Detect which cell encompasses the target text, then output its [X, Y] center coordinate. 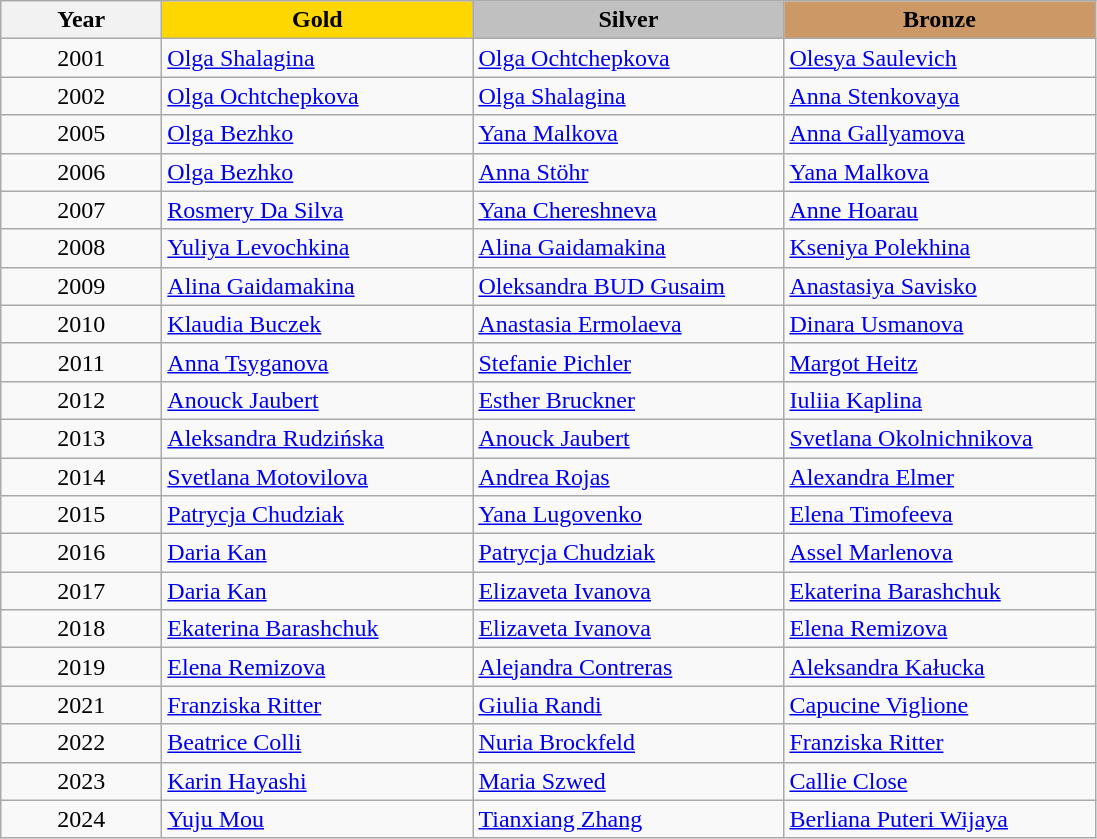
Anastasiya Savisko [940, 286]
Esther Bruckner [628, 400]
Giulia Randi [628, 705]
Karin Hayashi [318, 781]
2024 [82, 819]
Maria Szwed [628, 781]
2012 [82, 400]
Svetlana Okolnichnikova [940, 438]
2006 [82, 172]
2014 [82, 477]
2011 [82, 362]
Berliana Puteri Wijaya [940, 819]
Olesya Saulevich [940, 58]
2015 [82, 515]
2013 [82, 438]
Yuliya Levochkina [318, 248]
Rosmery Da Silva [318, 210]
2019 [82, 667]
2017 [82, 591]
Silver [628, 20]
Yana Lugovenko [628, 515]
2002 [82, 96]
2005 [82, 134]
Assel Marlenova [940, 553]
Callie Close [940, 781]
Gold [318, 20]
Iuliia Kaplina [940, 400]
Andrea Rojas [628, 477]
Oleksandra BUD Gusaim [628, 286]
Bronze [940, 20]
2007 [82, 210]
2023 [82, 781]
Anna Stöhr [628, 172]
Capucine Viglione [940, 705]
2009 [82, 286]
Alexandra Elmer [940, 477]
Kseniya Polekhina [940, 248]
Anna Gallyamova [940, 134]
Tianxiang Zhang [628, 819]
Svetlana Motovilova [318, 477]
Dinara Usmanova [940, 324]
2001 [82, 58]
Year [82, 20]
Anna Tsyganova [318, 362]
Anne Hoarau [940, 210]
2018 [82, 629]
2021 [82, 705]
Yuju Mou [318, 819]
Margot Heitz [940, 362]
Nuria Brockfeld [628, 743]
Anna Stenkovaya [940, 96]
Beatrice Colli [318, 743]
Stefanie Pichler [628, 362]
Yana Chereshneva [628, 210]
2008 [82, 248]
Alejandra Contreras [628, 667]
Elena Timofeeva [940, 515]
Anastasia Ermolaeva [628, 324]
Klaudia Buczek [318, 324]
2022 [82, 743]
Aleksandra Rudzińska [318, 438]
2010 [82, 324]
Aleksandra Kałucka [940, 667]
2016 [82, 553]
